Pinpoint the cell where the given text exists, returning its [X, Y] midpoint coordinate. 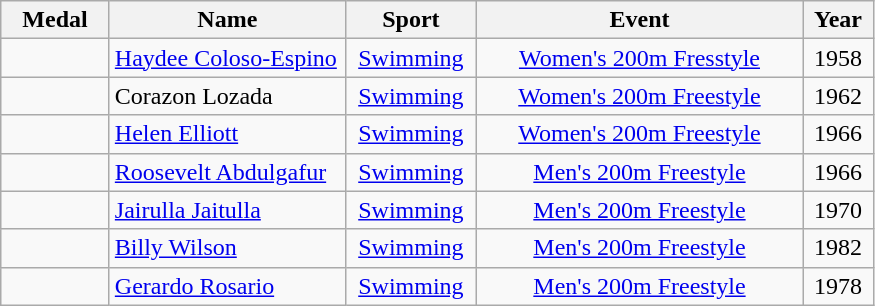
Event [639, 20]
Sport [410, 20]
Gerardo Rosario [227, 286]
Jairulla Jaitulla [227, 210]
Roosevelt Abdulgafur [227, 172]
1970 [838, 210]
Name [227, 20]
1982 [838, 248]
Billy Wilson [227, 248]
1962 [838, 96]
Medal [56, 20]
1978 [838, 286]
Women's 200m Fresstyle [639, 58]
1958 [838, 58]
Corazon Lozada [227, 96]
Haydee Coloso-Espino [227, 58]
Helen Elliott [227, 134]
Year [838, 20]
